Detect which cell encompasses the target text, then output its [x, y] center coordinate. 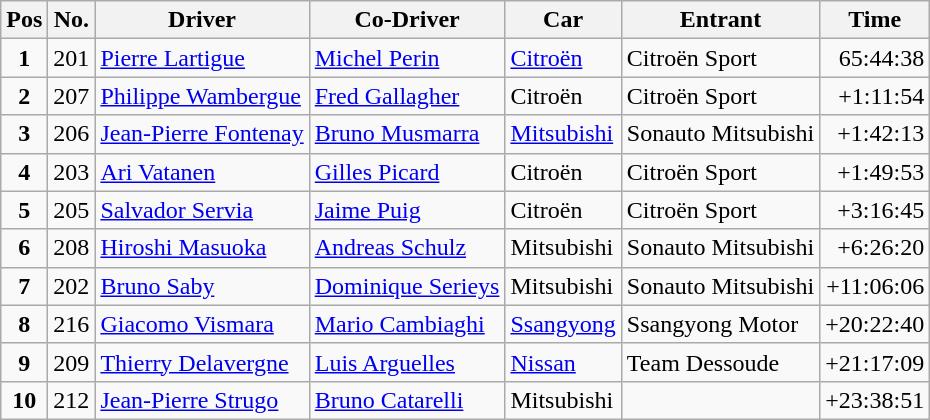
Entrant [720, 20]
209 [72, 362]
4 [24, 172]
8 [24, 324]
201 [72, 58]
Andreas Schulz [407, 248]
Giacomo Vismara [202, 324]
+3:16:45 [875, 210]
208 [72, 248]
Co-Driver [407, 20]
203 [72, 172]
+23:38:51 [875, 400]
Team Dessoude [720, 362]
Pos [24, 20]
1 [24, 58]
10 [24, 400]
6 [24, 248]
Jean-Pierre Fontenay [202, 134]
+20:22:40 [875, 324]
Jean-Pierre Strugo [202, 400]
+1:49:53 [875, 172]
Ssangyong [563, 324]
Pierre Lartigue [202, 58]
+11:06:06 [875, 286]
5 [24, 210]
207 [72, 96]
Bruno Saby [202, 286]
Salvador Servia [202, 210]
Gilles Picard [407, 172]
No. [72, 20]
Mario Cambiaghi [407, 324]
Nissan [563, 362]
Car [563, 20]
Dominique Serieys [407, 286]
3 [24, 134]
Philippe Wambergue [202, 96]
205 [72, 210]
212 [72, 400]
Thierry Delavergne [202, 362]
206 [72, 134]
65:44:38 [875, 58]
Jaime Puig [407, 210]
Bruno Catarelli [407, 400]
Driver [202, 20]
+1:42:13 [875, 134]
Ssangyong Motor [720, 324]
Ari Vatanen [202, 172]
Hiroshi Masuoka [202, 248]
Luis Arguelles [407, 362]
Bruno Musmarra [407, 134]
Fred Gallagher [407, 96]
2 [24, 96]
9 [24, 362]
+21:17:09 [875, 362]
7 [24, 286]
202 [72, 286]
Time [875, 20]
Michel Perin [407, 58]
216 [72, 324]
+6:26:20 [875, 248]
+1:11:54 [875, 96]
